Find where the given text appears and provide that cell's center as [x, y] coordinate. 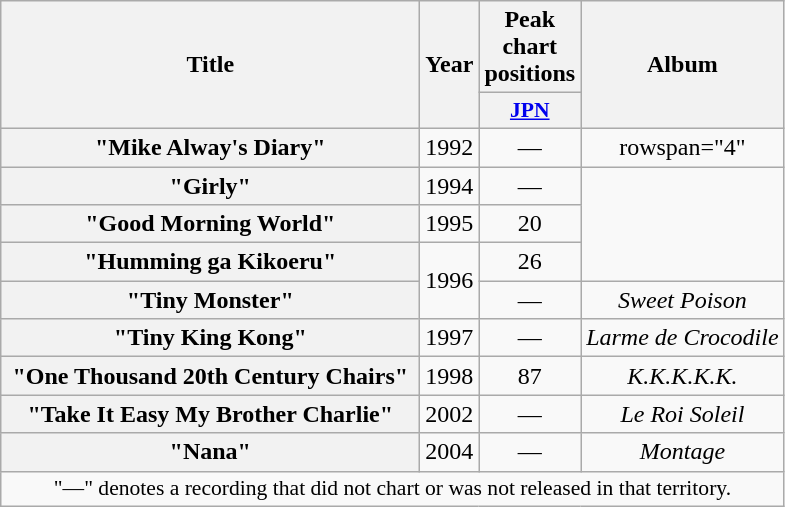
"Take It Easy My Brother Charlie" [210, 414]
20 [530, 224]
Title [210, 65]
26 [530, 262]
"Nana" [210, 452]
Peak chart positions [530, 47]
"Humming ga Kikoeru" [210, 262]
Year [450, 65]
Montage [682, 452]
"One Thousand 20th Century Chairs" [210, 376]
"Good Morning World" [210, 224]
"Tiny King Kong" [210, 338]
1998 [450, 376]
"—" denotes a recording that did not chart or was not released in that territory. [392, 489]
"Mike Alway's Diary" [210, 147]
Le Roi Soleil [682, 414]
1995 [450, 224]
1996 [450, 281]
"Girly" [210, 185]
1997 [450, 338]
Larme de Crocodile [682, 338]
rowspan="4" [682, 147]
2002 [450, 414]
1992 [450, 147]
Album [682, 65]
1994 [450, 185]
JPN [530, 111]
87 [530, 376]
Sweet Poison [682, 300]
"Tiny Monster" [210, 300]
K.K.K.K.K. [682, 376]
2004 [450, 452]
